Determine the (X, Y) coordinate at the center of the cell enclosing the given text.  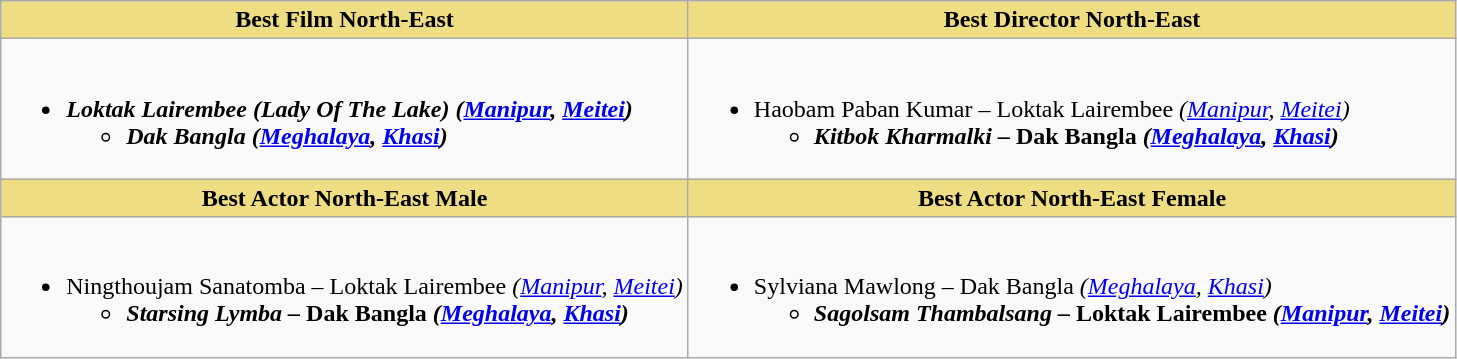
Haobam Paban Kumar – Loktak Lairembee (Manipur, Meitei)Kitbok Kharmalki – Dak Bangla (Meghalaya, Khasi) (1072, 109)
Ningthoujam Sanatomba – Loktak Lairembee (Manipur, Meitei)Starsing Lymba – Dak Bangla (Meghalaya, Khasi) (345, 287)
Best Director North-East (1072, 20)
Best Actor North-East Female (1072, 198)
Sylviana Mawlong – Dak Bangla (Meghalaya, Khasi)Sagolsam Thambalsang – Loktak Lairembee (Manipur, Meitei) (1072, 287)
Loktak Lairembee (Lady Of The Lake) (Manipur, Meitei)Dak Bangla (Meghalaya, Khasi) (345, 109)
Best Film North-East (345, 20)
Best Actor North-East Male (345, 198)
